Find where the given text appears and provide that cell's center as [x, y] coordinate. 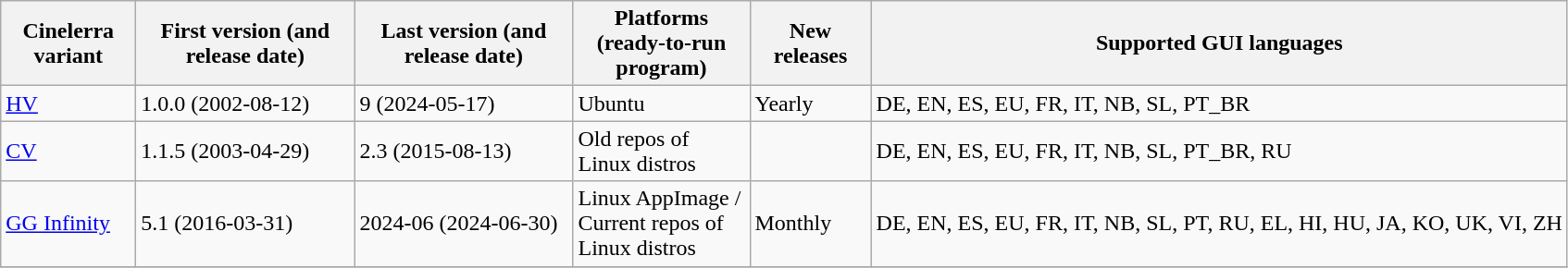
DE, EN, ES, EU, FR, IT, NB, SL, PT_BR, RU [1219, 152]
DE, EN, ES, EU, FR, IT, NB, SL, PT_BR [1219, 104]
1.0.0 (2002-08-12) [245, 104]
9 (2024-05-17) [464, 104]
Yearly [811, 104]
Supported GUI languages [1219, 43]
5.1 (2016-03-31) [245, 224]
Monthly [811, 224]
Old repos of Linux distros [661, 152]
1.1.5 (2003-04-29) [245, 152]
Platforms (ready-to-run program) [661, 43]
GG Infinity [68, 224]
Cinelerra variant [68, 43]
Ubuntu [661, 104]
2024-06 (2024-06-30) [464, 224]
CV [68, 152]
HV [68, 104]
DE, EN, ES, EU, FR, IT, NB, SL, PT, RU, EL, HI, HU, JA, KO, UK, VI, ZH [1219, 224]
2.3 (2015-08-13) [464, 152]
Last version (and release date) [464, 43]
New releases [811, 43]
First version (and release date) [245, 43]
Linux AppImage / Current repos of Linux distros [661, 224]
